For the text-containing cell, return its midpoint in (x, y) coordinate format. 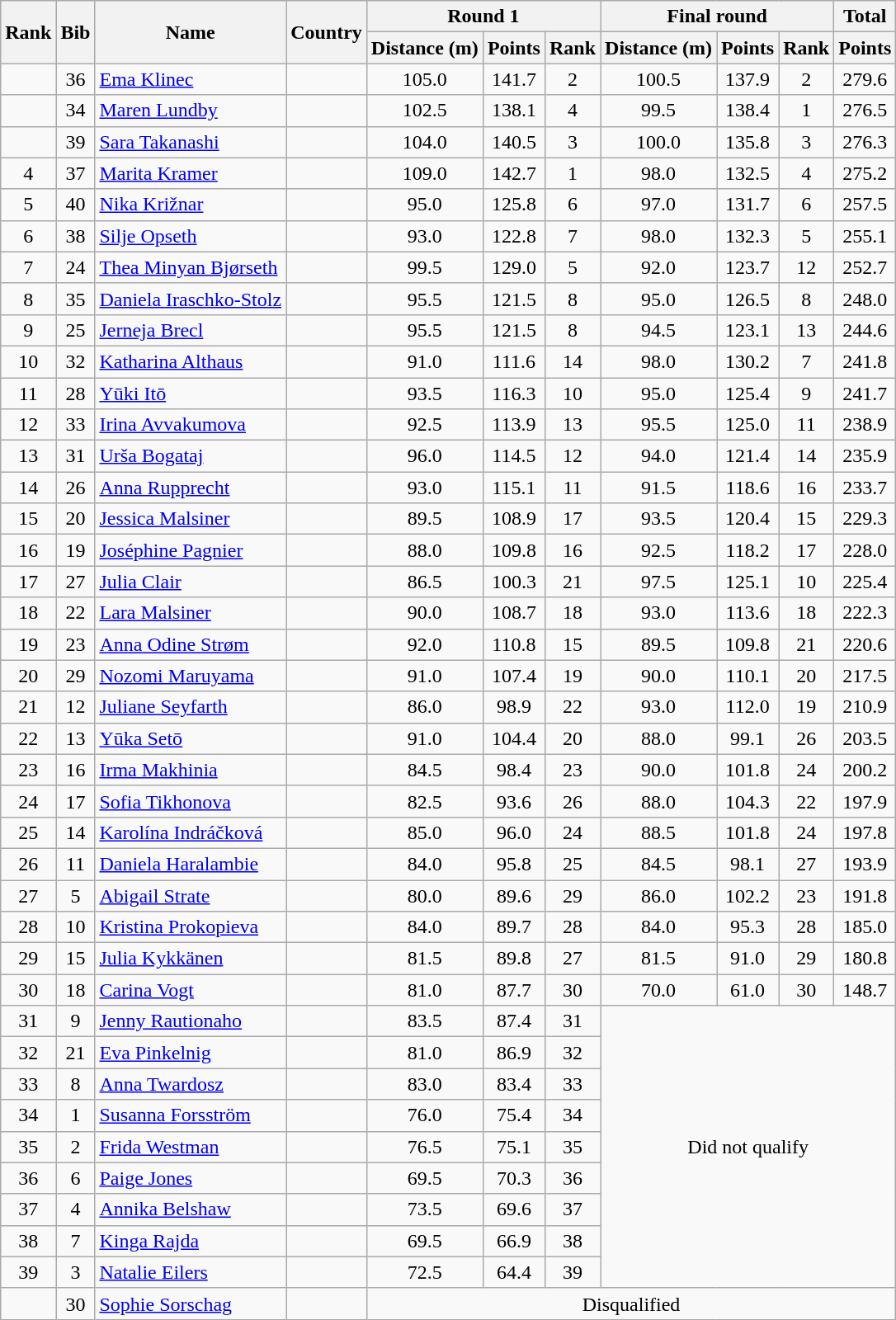
93.6 (513, 801)
89.6 (513, 895)
Julia Clair (191, 582)
255.1 (865, 236)
82.5 (424, 801)
Frida Westman (191, 1147)
99.1 (747, 738)
Urša Bogataj (191, 456)
140.5 (513, 142)
132.5 (747, 173)
100.5 (658, 79)
200.2 (865, 770)
94.0 (658, 456)
Marita Kramer (191, 173)
Final round (718, 16)
248.0 (865, 299)
142.7 (513, 173)
244.6 (865, 330)
100.0 (658, 142)
70.0 (658, 990)
217.5 (865, 676)
Daniela Iraschko-Stolz (191, 299)
275.2 (865, 173)
83.0 (424, 1084)
Katharina Althaus (191, 361)
191.8 (865, 895)
135.8 (747, 142)
95.8 (513, 864)
Disqualified (630, 1303)
Bib (76, 32)
Anna Twardosz (191, 1084)
Nika Križnar (191, 205)
125.4 (747, 394)
Nozomi Maruyama (191, 676)
Yūki Itō (191, 394)
113.6 (747, 613)
98.4 (513, 770)
108.7 (513, 613)
276.5 (865, 111)
Did not qualify (748, 1147)
197.9 (865, 801)
88.5 (658, 832)
Jerneja Brecl (191, 330)
91.5 (658, 488)
257.5 (865, 205)
125.1 (747, 582)
Daniela Haralambie (191, 864)
125.8 (513, 205)
Julia Kykkänen (191, 959)
70.3 (513, 1178)
203.5 (865, 738)
279.6 (865, 79)
Anna Rupprecht (191, 488)
102.2 (747, 895)
89.8 (513, 959)
Eva Pinkelnig (191, 1053)
238.9 (865, 425)
87.4 (513, 1021)
Silje Opseth (191, 236)
229.3 (865, 519)
Paige Jones (191, 1178)
Natalie Eilers (191, 1272)
Lara Malsiner (191, 613)
Ema Klinec (191, 79)
131.7 (747, 205)
64.4 (513, 1272)
89.7 (513, 927)
137.9 (747, 79)
69.6 (513, 1209)
138.1 (513, 111)
76.0 (424, 1115)
Kinga Rajda (191, 1241)
Susanna Forsström (191, 1115)
138.4 (747, 111)
Yūka Setō (191, 738)
123.1 (747, 330)
Kristina Prokopieva (191, 927)
61.0 (747, 990)
110.8 (513, 644)
118.6 (747, 488)
72.5 (424, 1272)
185.0 (865, 927)
104.0 (424, 142)
222.3 (865, 613)
228.0 (865, 550)
115.1 (513, 488)
Carina Vogt (191, 990)
100.3 (513, 582)
Maren Lundby (191, 111)
Round 1 (483, 16)
180.8 (865, 959)
252.7 (865, 267)
102.5 (424, 111)
112.0 (747, 707)
Karolína Indráčková (191, 832)
76.5 (424, 1147)
Annika Belshaw (191, 1209)
Thea Minyan Bjørseth (191, 267)
Sofia Tikhonova (191, 801)
121.4 (747, 456)
86.9 (513, 1053)
83.4 (513, 1084)
193.9 (865, 864)
87.7 (513, 990)
148.7 (865, 990)
97.0 (658, 205)
129.0 (513, 267)
85.0 (424, 832)
Irma Makhinia (191, 770)
120.4 (747, 519)
Total (865, 16)
197.8 (865, 832)
Name (191, 32)
Country (327, 32)
105.0 (424, 79)
66.9 (513, 1241)
86.5 (424, 582)
116.3 (513, 394)
Juliane Seyfarth (191, 707)
107.4 (513, 676)
141.7 (513, 79)
108.9 (513, 519)
111.6 (513, 361)
75.4 (513, 1115)
276.3 (865, 142)
Joséphine Pagnier (191, 550)
122.8 (513, 236)
123.7 (747, 267)
80.0 (424, 895)
104.3 (747, 801)
235.9 (865, 456)
75.1 (513, 1147)
210.9 (865, 707)
98.1 (747, 864)
Jessica Malsiner (191, 519)
130.2 (747, 361)
Irina Avvakumova (191, 425)
Sara Takanashi (191, 142)
241.7 (865, 394)
125.0 (747, 425)
225.4 (865, 582)
104.4 (513, 738)
126.5 (747, 299)
114.5 (513, 456)
Jenny Rautionaho (191, 1021)
118.2 (747, 550)
73.5 (424, 1209)
132.3 (747, 236)
233.7 (865, 488)
Sophie Sorschag (191, 1303)
113.9 (513, 425)
220.6 (865, 644)
94.5 (658, 330)
110.1 (747, 676)
109.0 (424, 173)
83.5 (424, 1021)
97.5 (658, 582)
Abigail Strate (191, 895)
241.8 (865, 361)
Anna Odine Strøm (191, 644)
40 (76, 205)
98.9 (513, 707)
95.3 (747, 927)
